Identify which cell holds the provided text, then report its (X, Y) central coordinate. 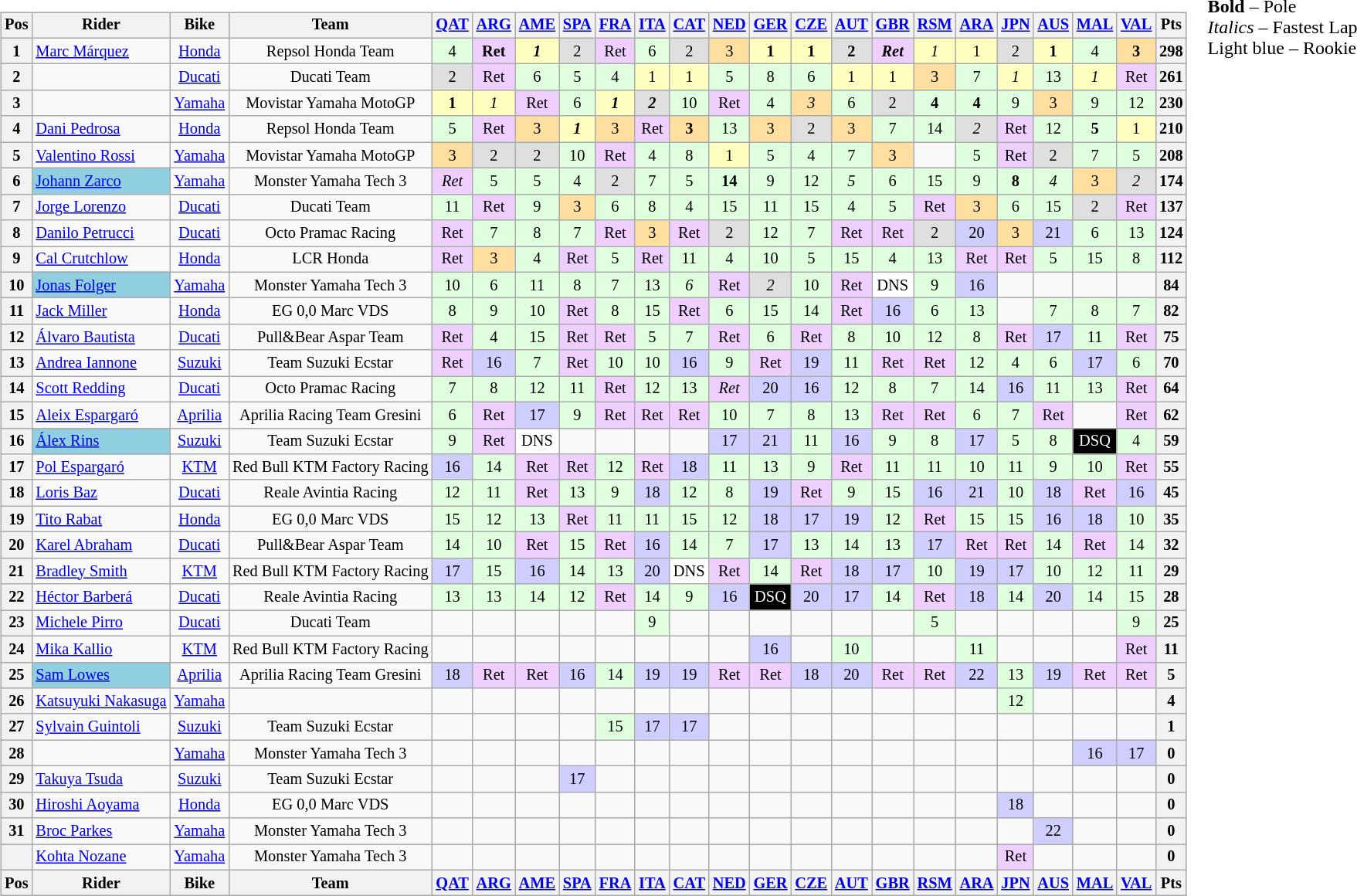
Valentino Rossi (100, 155)
84 (1171, 285)
Takuya Tsuda (100, 779)
Jonas Folger (100, 285)
24 (16, 649)
Karel Abraham (100, 545)
64 (1171, 389)
Andrea Iannone (100, 363)
32 (1171, 545)
Álex Rins (100, 441)
Cal Crutchlow (100, 260)
59 (1171, 441)
230 (1171, 104)
31 (16, 831)
75 (1171, 338)
261 (1171, 77)
45 (1171, 493)
Aleix Espargaró (100, 415)
Mika Kallio (100, 649)
174 (1171, 182)
70 (1171, 363)
Katsuyuki Nakasuga (100, 701)
Michele Pirro (100, 623)
Bradley Smith (100, 571)
27 (16, 727)
Héctor Barberá (100, 597)
Scott Redding (100, 389)
30 (16, 805)
137 (1171, 207)
Kohta Nozane (100, 857)
23 (16, 623)
Tito Rabat (100, 519)
82 (1171, 311)
55 (1171, 467)
Jorge Lorenzo (100, 207)
Danilo Petrucci (100, 233)
298 (1171, 51)
Jack Miller (100, 311)
Sam Lowes (100, 675)
Álvaro Bautista (100, 338)
Dani Pedrosa (100, 129)
Loris Baz (100, 493)
112 (1171, 260)
62 (1171, 415)
124 (1171, 233)
Johann Zarco (100, 182)
Hiroshi Aoyama (100, 805)
Pol Espargaró (100, 467)
210 (1171, 129)
Marc Márquez (100, 51)
LCR Honda (331, 260)
Sylvain Guintoli (100, 727)
35 (1171, 519)
26 (16, 701)
Broc Parkes (100, 831)
208 (1171, 155)
